For the text-containing cell, return its midpoint in [x, y] coordinate format. 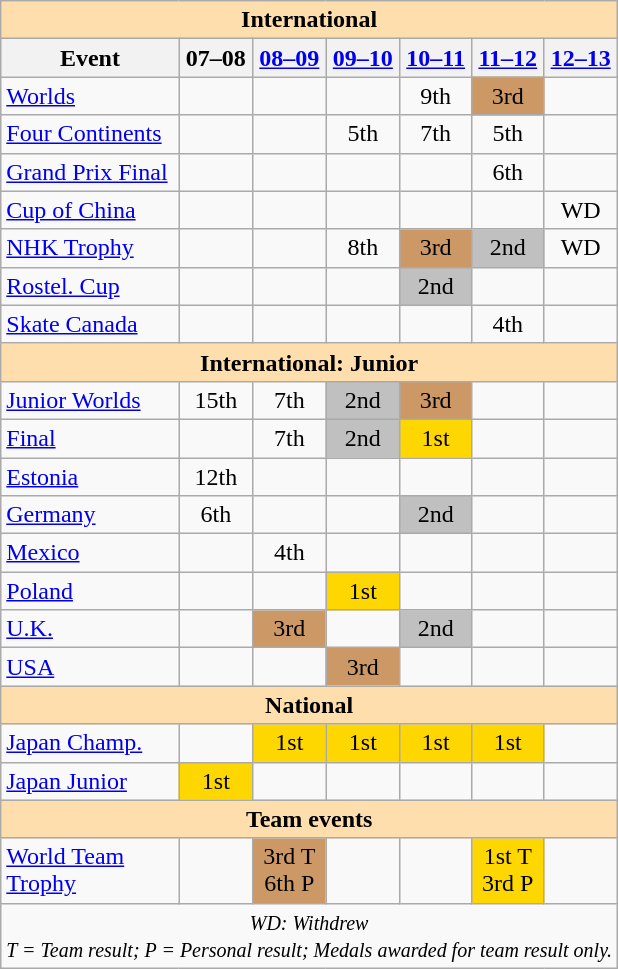
Estonia [90, 477]
Team events [310, 819]
International: Junior [310, 362]
Mexico [90, 553]
Event [90, 58]
9th [436, 96]
World TeamTrophy [90, 870]
10–11 [436, 58]
Japan Champ. [90, 743]
12–13 [581, 58]
Four Continents [90, 134]
Junior Worlds [90, 400]
8th [363, 248]
Worlds [90, 96]
Skate Canada [90, 324]
3rd T 6th P [290, 870]
NHK Trophy [90, 248]
1st T 3rd P [508, 870]
12th [216, 477]
09–10 [363, 58]
WD: Withdrew T = Team result; P = Personal result; Medals awarded for team result only. [310, 936]
11–12 [508, 58]
08–09 [290, 58]
USA [90, 667]
Japan Junior [90, 781]
Germany [90, 515]
Rostel. Cup [90, 286]
Grand Prix Final [90, 172]
Poland [90, 591]
07–08 [216, 58]
National [310, 705]
International [310, 20]
Final [90, 438]
15th [216, 400]
Cup of China [90, 210]
U.K. [90, 629]
